Extract the [x, y] coordinate from the center of the cell holding the provided text.  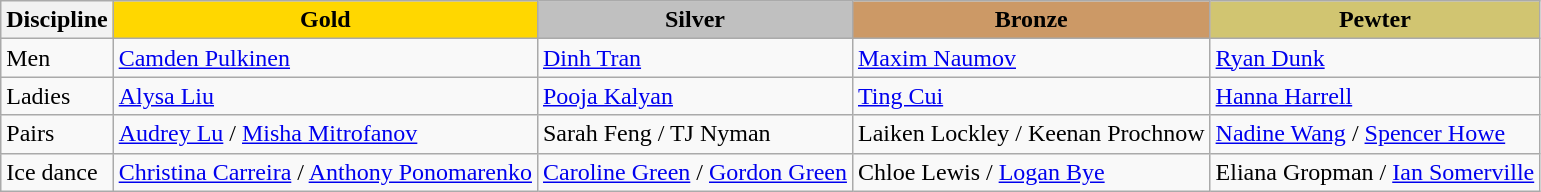
Bronze [1031, 20]
Christina Carreira / Anthony Ponomarenko [325, 172]
Pewter [1375, 20]
Laiken Lockley / Keenan Prochnow [1031, 134]
Ladies [57, 96]
Audrey Lu / Misha Mitrofanov [325, 134]
Ting Cui [1031, 96]
Discipline [57, 20]
Camden Pulkinen [325, 58]
Alysa Liu [325, 96]
Sarah Feng / TJ Nyman [694, 134]
Nadine Wang / Spencer Howe [1375, 134]
Maxim Naumov [1031, 58]
Chloe Lewis / Logan Bye [1031, 172]
Hanna Harrell [1375, 96]
Caroline Green / Gordon Green [694, 172]
Men [57, 58]
Pairs [57, 134]
Ryan Dunk [1375, 58]
Silver [694, 20]
Ice dance [57, 172]
Eliana Gropman / Ian Somerville [1375, 172]
Pooja Kalyan [694, 96]
Gold [325, 20]
Dinh Tran [694, 58]
